Provide the (x, y) coordinate of the cell's center where the given text is located.  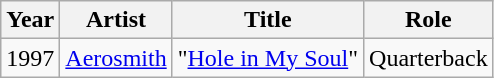
Role (429, 20)
Title (268, 20)
Quarterback (429, 58)
1997 (30, 58)
Artist (116, 20)
Year (30, 20)
Aerosmith (116, 58)
"Hole in My Soul" (268, 58)
